Extract the (x, y) coordinate from the center of the cell holding the provided text.  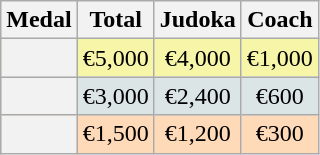
€300 (280, 134)
Medal (39, 20)
€5,000 (116, 58)
€600 (280, 96)
€2,400 (198, 96)
€1,500 (116, 134)
Coach (280, 20)
Total (116, 20)
€4,000 (198, 58)
€3,000 (116, 96)
€1,000 (280, 58)
€1,200 (198, 134)
Judoka (198, 20)
